Return (X, Y) of the center of cell containing provided text 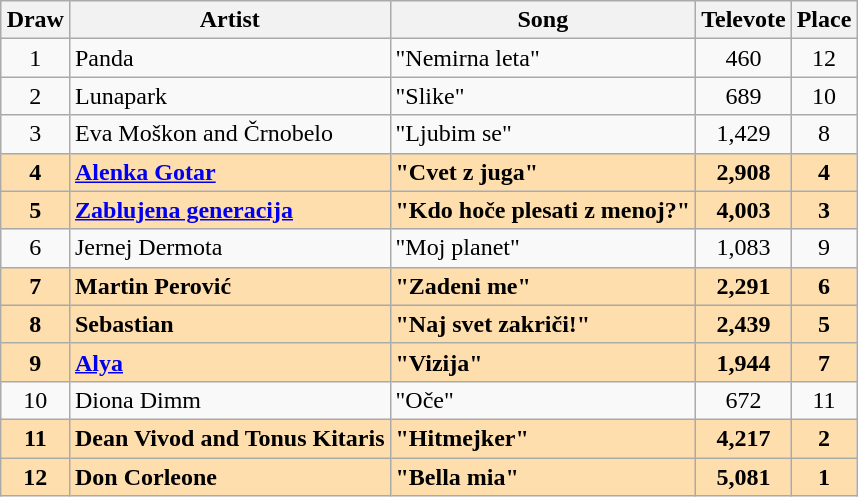
5,081 (744, 477)
Sebastian (230, 324)
Artist (230, 20)
"Bella mia" (543, 477)
Dean Vivod and Tonus Kitaris (230, 438)
"Oče" (543, 400)
460 (744, 58)
4,217 (744, 438)
2,908 (744, 172)
"Zadeni me" (543, 286)
Martin Perović (230, 286)
"Slike" (543, 96)
Zablujena generacija (230, 210)
Draw (35, 20)
Song (543, 20)
"Hitmejker" (543, 438)
Jernej Dermota (230, 248)
Lunapark (230, 96)
Televote (744, 20)
Place (824, 20)
"Vizija" (543, 362)
1,083 (744, 248)
"Naj svet zakriči!" (543, 324)
689 (744, 96)
1,429 (744, 134)
672 (744, 400)
Panda (230, 58)
Don Corleone (230, 477)
"Kdo hoče plesati z menoj?" (543, 210)
4,003 (744, 210)
Alenka Gotar (230, 172)
"Moj planet" (543, 248)
1,944 (744, 362)
Alya (230, 362)
Diona Dimm (230, 400)
2,439 (744, 324)
2,291 (744, 286)
"Nemirna leta" (543, 58)
"Ljubim se" (543, 134)
"Cvet z juga" (543, 172)
Eva Moškon and Črnobelo (230, 134)
